Find where the given text appears and provide that cell's center as (X, Y) coordinate. 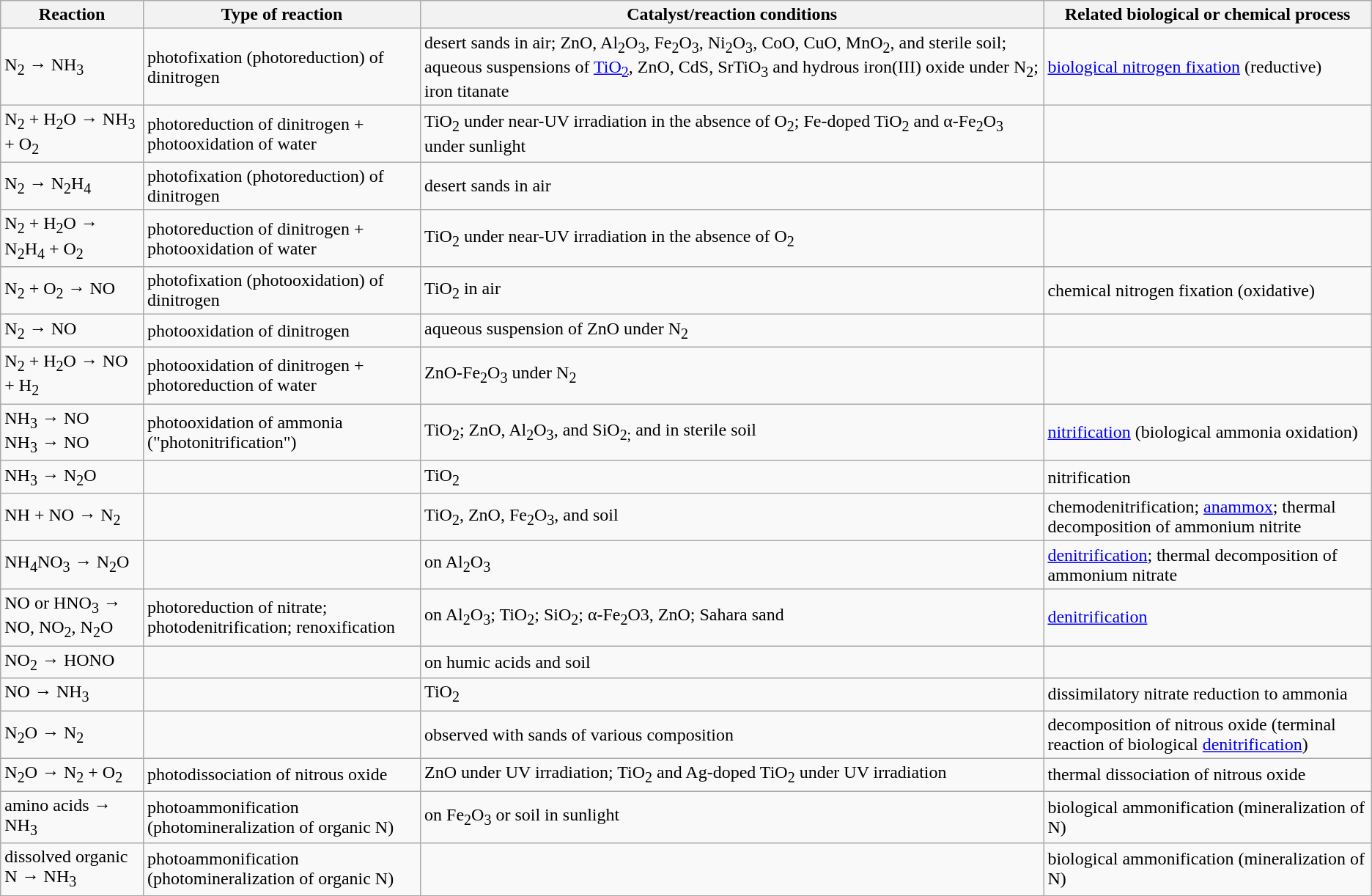
N2 + H2O → N2H4 + O2 (72, 238)
NH3 → NONH3 → NO (72, 433)
on Al2O3; TiO2; SiO2; α-Fe2O3, ZnO; Sahara sand (732, 617)
denitrification; thermal decomposition of ammonium nitrate (1208, 565)
nitrification (1208, 477)
observed with sands of various composition (732, 735)
decomposition of nitrous oxide (terminal reaction of biological denitrification) (1208, 735)
NO or HNO3 → NO, NO2, N2O (72, 617)
Reaction (72, 15)
chemical nitrogen fixation (oxidative) (1208, 290)
ZnO under UV irradiation; TiO2 and Ag-doped TiO2 under UV irradiation (732, 774)
Type of reaction (282, 15)
ZnO-Fe2O3 under N2 (732, 375)
N2 → NO (72, 331)
NH4NO3 → N2O (72, 565)
N2 → N2H4 (72, 186)
on Al2O3 (732, 565)
chemodenitrification; anammox; thermal decomposition of ammonium nitrite (1208, 518)
on Fe2O3 or soil in sunlight (732, 817)
N2O → N2 + O2 (72, 774)
dissolved organic N → NH3 (72, 870)
nitrification (biological ammonia oxidation) (1208, 433)
thermal dissociation of nitrous oxide (1208, 774)
denitrification (1208, 617)
NO → NH3 (72, 694)
TiO2 in air (732, 290)
TiO2, ZnO, Fe2O3, and soil (732, 518)
biological nitrogen fixation (reductive) (1208, 67)
N2 + O2 → NO (72, 290)
N2 + H2O → NO + H2 (72, 375)
TiO2 under near-UV irradiation in the absence of O2 (732, 238)
desert sands in air (732, 186)
photooxidation of dinitrogen (282, 331)
N2 → NH3 (72, 67)
photooxidation of dinitrogen + photoreduction of water (282, 375)
on humic acids and soil (732, 661)
photofixation (photooxidation) of dinitrogen (282, 290)
Related biological or chemical process (1208, 15)
N2O → N2 (72, 735)
NH + NO → N2 (72, 518)
photoreduction of nitrate; photodenitrification; renoxification (282, 617)
photodissociation of nitrous oxide (282, 774)
TiO2; ZnO, Al2O3, and SiO2; and in sterile soil (732, 433)
Catalyst/reaction conditions (732, 15)
NO2 → HONO (72, 661)
amino acids → NH3 (72, 817)
TiO2 under near-UV irradiation in the absence of O2; Fe-doped TiO2 and α-Fe2O3 under sunlight (732, 133)
photooxidation of ammonia ("photonitrification") (282, 433)
N2 + H2O → NH3 + O2 (72, 133)
NH3 → N2O (72, 477)
dissimilatory nitrate reduction to ammonia (1208, 694)
aqueous suspension of ZnO under N2 (732, 331)
